Scan for the cell matching the given text and deliver its (x, y) coordinate at center. 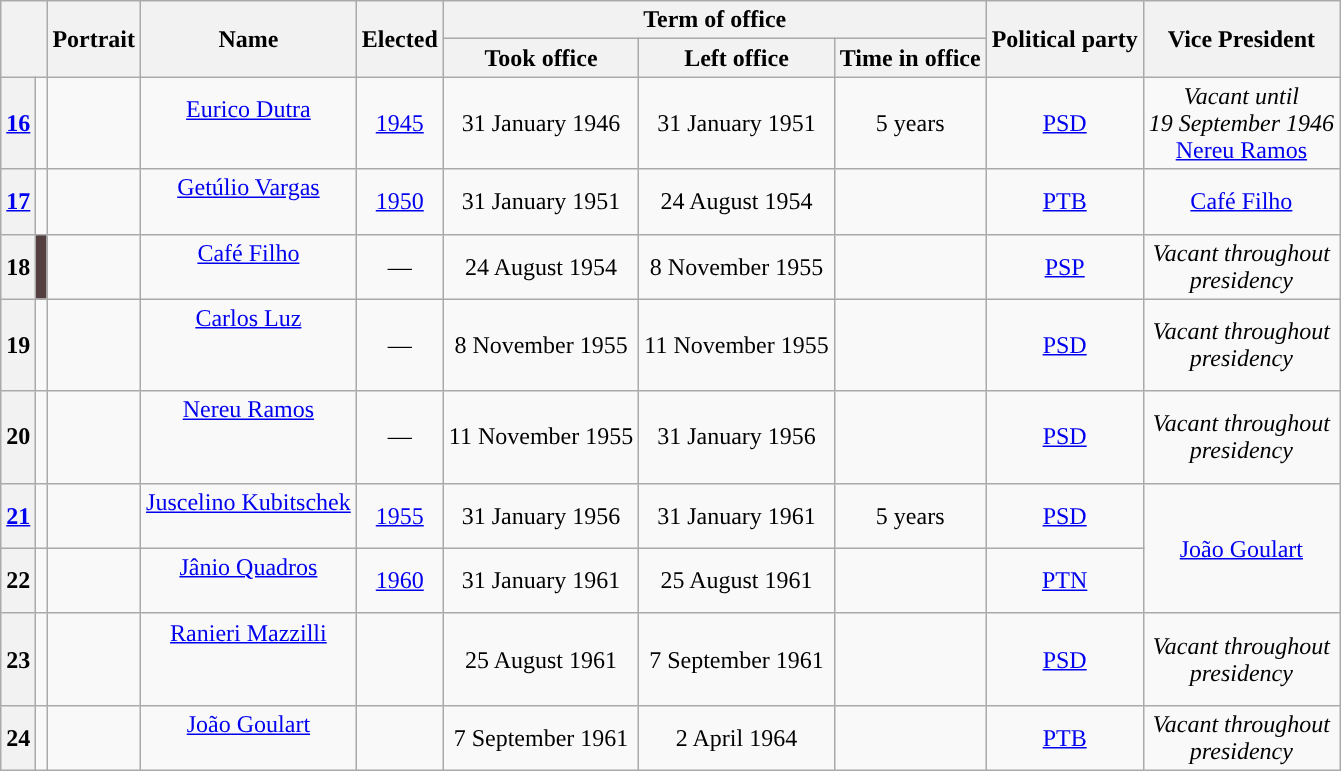
Took office (540, 58)
1955 (400, 516)
16 (18, 123)
Left office (736, 58)
Vacant until19 September 1946Nereu Ramos (1241, 123)
1950 (400, 202)
1945 (400, 123)
Vice President (1241, 39)
Name (249, 39)
Nereu Ramos (249, 437)
19 (18, 345)
Juscelino Kubitschek (249, 516)
Portrait (94, 39)
Political party (1064, 39)
1960 (400, 580)
31 January 1946 (540, 123)
24 (18, 738)
Term of office (714, 20)
2 April 1964 (736, 738)
20 (18, 437)
Carlos Luz (249, 345)
Time in office (910, 58)
22 (18, 580)
Jânio Quadros (249, 580)
23 (18, 659)
Elected (400, 39)
Eurico Dutra (249, 123)
18 (18, 266)
21 (18, 516)
PSP (1064, 266)
PTN (1064, 580)
17 (18, 202)
Ranieri Mazzilli (249, 659)
Getúlio Vargas (249, 202)
